Return the [x, y] coordinate for the center point of the cell that contains the specified text.  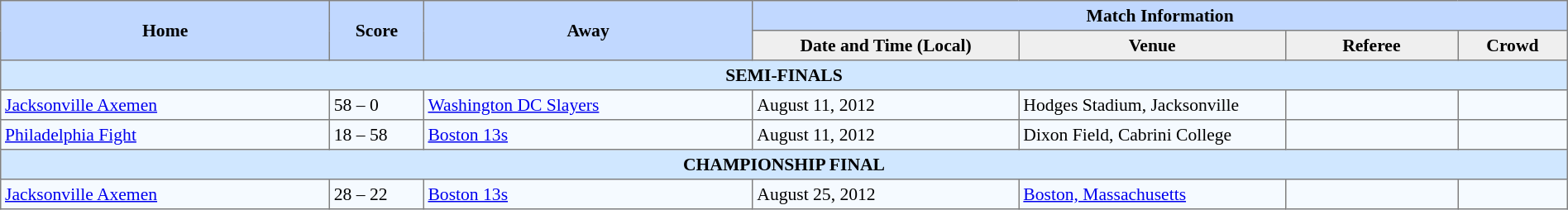
Dixon Field, Cabrini College [1152, 135]
Referee [1371, 45]
Date and Time (Local) [886, 45]
Philadelphia Fight [165, 135]
18 – 58 [377, 135]
Venue [1152, 45]
Boston, Massachusetts [1152, 194]
58 – 0 [377, 105]
Hodges Stadium, Jacksonville [1152, 105]
Match Information [1159, 16]
CHAMPIONSHIP FINAL [784, 165]
Crowd [1513, 45]
SEMI-FINALS [784, 75]
Score [377, 31]
Away [588, 31]
Washington DC Slayers [588, 105]
August 25, 2012 [886, 194]
Home [165, 31]
28 – 22 [377, 194]
